Identify which cell holds the provided text, then report its [X, Y] central coordinate. 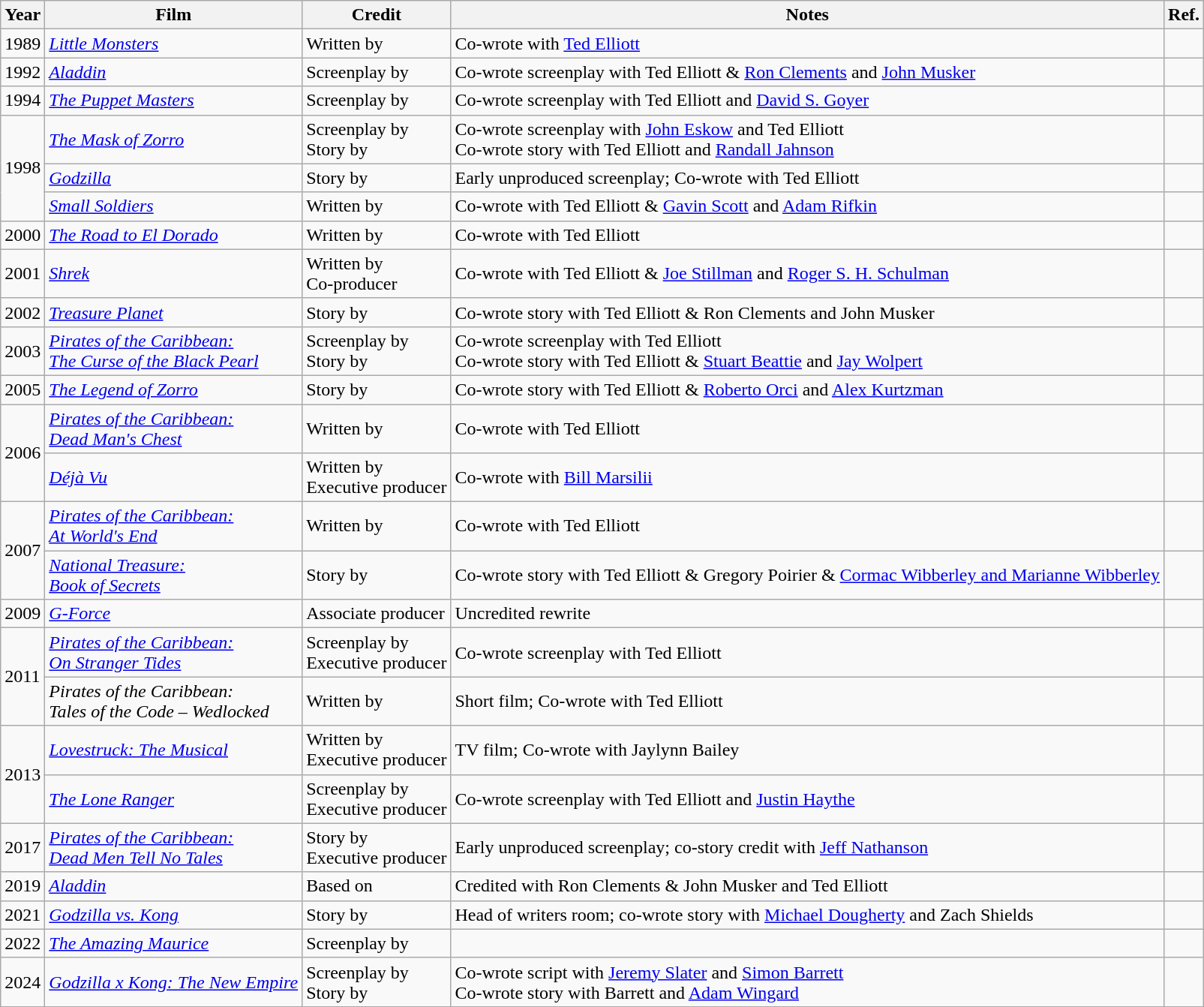
1989 [23, 44]
Notes [807, 15]
Little Monsters [174, 44]
Godzilla x Kong: The New Empire [174, 981]
2000 [23, 235]
2017 [23, 848]
2007 [23, 551]
Co-wrote with Ted Elliott & Joe Stillman and Roger S. H. Schulman [807, 273]
Small Soldiers [174, 206]
2002 [23, 312]
Godzilla [174, 178]
TV film; Co-wrote with Jaylynn Bailey [807, 750]
2011 [23, 677]
Written byCo-producer [377, 273]
Based on [377, 886]
2013 [23, 774]
The Lone Ranger [174, 798]
Co-wrote screenplay with John Eskow and Ted ElliottCo-wrote story with Ted Elliott and Randall Jahnson [807, 140]
Ref. [1184, 15]
Pirates of the Caribbean:Dead Man's Chest [174, 428]
Pirates of the Caribbean:Tales of the Code – Wedlocked [174, 701]
2024 [23, 981]
Head of writers room; co-wrote story with Michael Dougherty and Zach Shields [807, 915]
2001 [23, 273]
Co-wrote story with Ted Elliott & Gregory Poirier & Cormac Wibberley and Marianne Wibberley [807, 575]
2019 [23, 886]
1998 [23, 168]
Film [174, 15]
Year [23, 15]
Credit [377, 15]
1994 [23, 101]
Co-wrote screenplay with Ted Elliott [807, 653]
2021 [23, 915]
Co-wrote screenplay with Ted Elliott and Justin Haythe [807, 798]
2009 [23, 614]
Short film; Co-wrote with Ted Elliott [807, 701]
Déjà Vu [174, 477]
2006 [23, 452]
Co-wrote screenplay with Ted Elliott & Ron Clements and John Musker [807, 72]
Uncredited rewrite [807, 614]
The Mask of Zorro [174, 140]
Pirates of the Caribbean:Dead Men Tell No Tales [174, 848]
Co-wrote story with Ted Elliott & Ron Clements and John Musker [807, 312]
The Puppet Masters [174, 101]
Co-wrote script with Jeremy Slater and Simon BarrettCo-wrote story with Barrett and Adam Wingard [807, 981]
Co-wrote with Ted Elliott & Gavin Scott and Adam Rifkin [807, 206]
2005 [23, 389]
Co-wrote screenplay with Ted Elliott and David S. Goyer [807, 101]
Co-wrote story with Ted Elliott & Roberto Orci and Alex Kurtzman [807, 389]
Godzilla vs. Kong [174, 915]
Story byExecutive producer [377, 848]
Credited with Ron Clements & John Musker and Ted Elliott [807, 886]
2003 [23, 351]
1992 [23, 72]
Shrek [174, 273]
Early unproduced screenplay; co-story credit with Jeff Nathanson [807, 848]
Associate producer [377, 614]
Co-wrote with Bill Marsilii [807, 477]
Pirates of the Caribbean:On Stranger Tides [174, 653]
The Amazing Maurice [174, 943]
The Legend of Zorro [174, 389]
G-Force [174, 614]
Treasure Planet [174, 312]
Pirates of the Caribbean:At World's End [174, 527]
The Road to El Dorado [174, 235]
National Treasure:Book of Secrets [174, 575]
Early unproduced screenplay; Co-wrote with Ted Elliott [807, 178]
2022 [23, 943]
Lovestruck: The Musical [174, 750]
Co-wrote screenplay with Ted ElliottCo-wrote story with Ted Elliott & Stuart Beattie and Jay Wolpert [807, 351]
Pirates of the Caribbean:The Curse of the Black Pearl [174, 351]
